Detect which cell encompasses the target text, then output its [x, y] center coordinate. 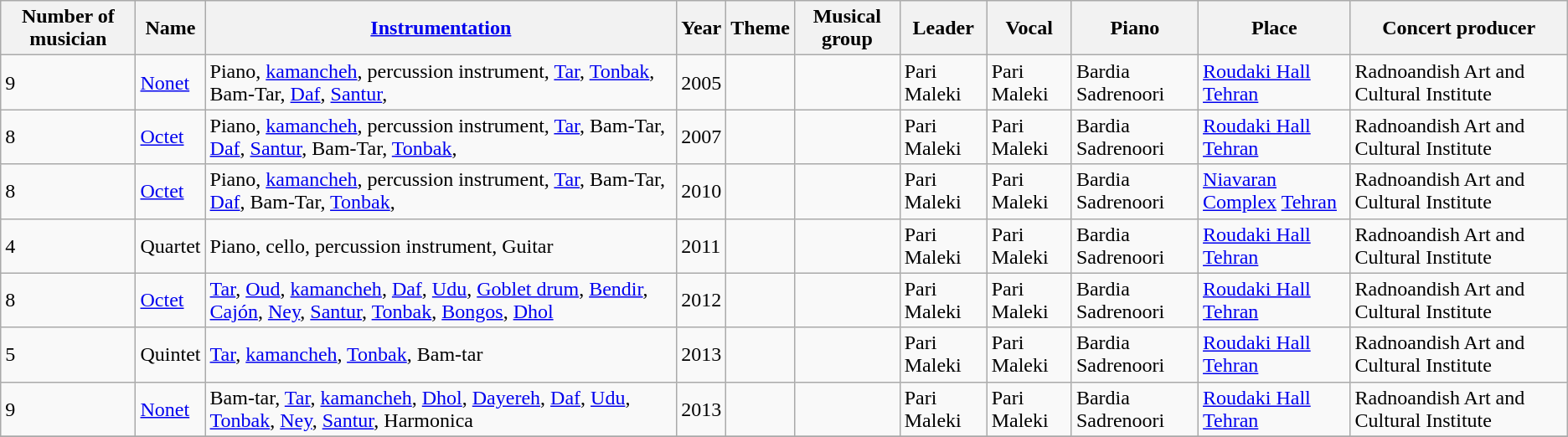
5 [69, 355]
Piano, cello, percussion instrument, Guitar [441, 246]
Name [171, 28]
2007 [702, 137]
Theme [761, 28]
Number of musician [69, 28]
Piano, kamancheh, percussion instrument, Tar, Bam-Tar, Daf, Santur, Bam-Tar, Tonbak, [441, 137]
2005 [702, 82]
Vocal [1029, 28]
Instrumentation [441, 28]
Tar, kamancheh, Tonbak, Bam-tar [441, 355]
Concert producer [1459, 28]
Piano, kamancheh, percussion instrument, Tar, Bam-Tar, Daf, Bam-Tar, Tonbak, [441, 191]
Piano, kamancheh, percussion instrument, Tar, Tonbak, Bam-Tar, Daf, Santur, [441, 82]
Year [702, 28]
2012 [702, 300]
Leader [943, 28]
Quintet [171, 355]
Tar, Oud, kamancheh, Daf, Udu, Goblet drum, Bendir, Cajón, Ney, Santur, Tonbak, Bongos, Dhol [441, 300]
2010 [702, 191]
Bam-tar, Tar, kamancheh, Dhol, Dayereh, Daf, Udu, Tonbak, Ney, Santur, Harmonica [441, 409]
2011 [702, 246]
Quartet [171, 246]
Place [1275, 28]
Niavaran Complex Tehran [1275, 191]
Piano [1134, 28]
Musical group [848, 28]
4 [69, 246]
